Scan for the cell matching the given text and deliver its [X, Y] coordinate at center. 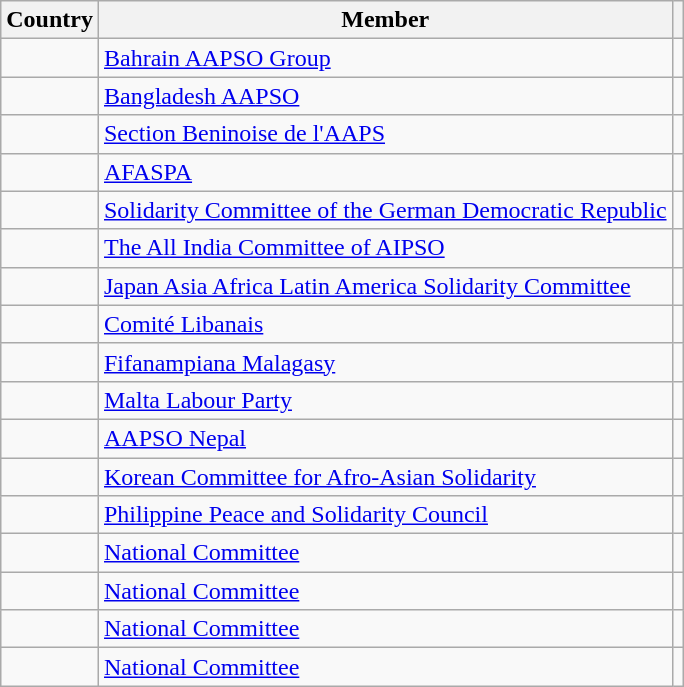
Member [385, 20]
Country [50, 20]
Solidarity Committee of the German Democratic Republic [385, 210]
Philippine Peace and Solidarity Council [385, 515]
The All India Committee of AIPSO [385, 248]
Bahrain AAPSO Group [385, 58]
Fifanampiana Malagasy [385, 362]
Japan Asia Africa Latin America Solidarity Committee [385, 286]
Section Beninoise de l'AAPS [385, 134]
Comité Libanais [385, 324]
Korean Committee for Afro-Asian Solidarity [385, 477]
Malta Labour Party [385, 400]
AFASPA [385, 172]
AAPSO Nepal [385, 438]
Bangladesh AAPSO [385, 96]
